Scan for the cell matching the given text and deliver its [X, Y] coordinate at center. 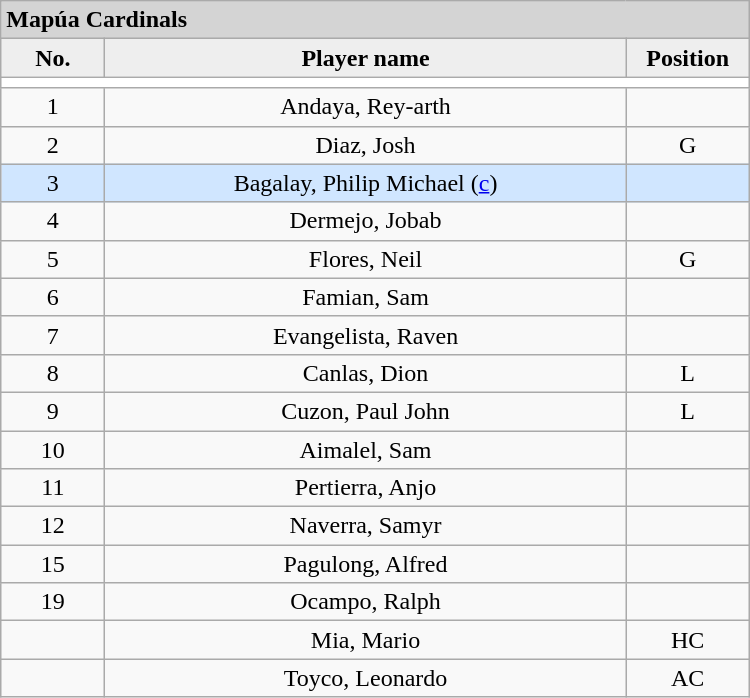
Pertierra, Anjo [366, 488]
AC [688, 678]
HC [688, 640]
3 [53, 183]
Canlas, Dion [366, 373]
Dermejo, Jobab [366, 221]
Mia, Mario [366, 640]
No. [53, 58]
11 [53, 488]
2 [53, 145]
Mapúa Cardinals [375, 20]
Pagulong, Alfred [366, 564]
Bagalay, Philip Michael (c) [366, 183]
Cuzon, Paul John [366, 411]
15 [53, 564]
5 [53, 259]
7 [53, 335]
Toyco, Leonardo [366, 678]
Naverra, Samyr [366, 526]
8 [53, 373]
10 [53, 449]
Famian, Sam [366, 297]
Diaz, Josh [366, 145]
12 [53, 526]
6 [53, 297]
Aimalel, Sam [366, 449]
1 [53, 107]
Ocampo, Ralph [366, 602]
4 [53, 221]
Position [688, 58]
Evangelista, Raven [366, 335]
Andaya, Rey-arth [366, 107]
Player name [366, 58]
9 [53, 411]
Flores, Neil [366, 259]
19 [53, 602]
